Find where the given text appears and provide that cell's center as [x, y] coordinate. 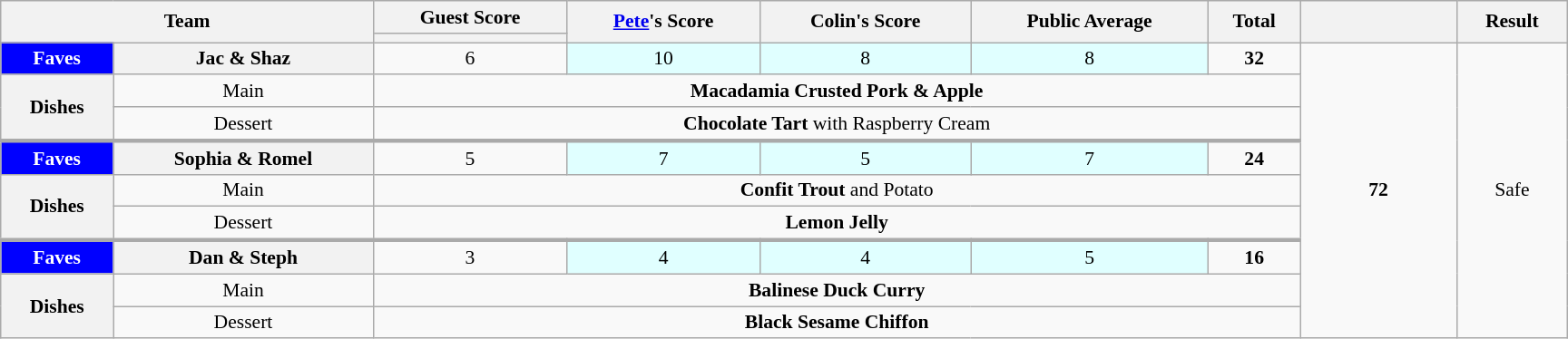
Balinese Duck Curry [837, 290]
Lemon Jelly [837, 223]
Safe [1512, 190]
Macadamia Crusted Pork & Apple [837, 92]
Chocolate Tart with Raspberry Cream [837, 123]
Guest Score [470, 17]
Black Sesame Chiffon [837, 323]
Colin's Score [866, 22]
Jac & Shaz [243, 59]
72 [1379, 190]
Team [187, 22]
Pete's Score [664, 22]
Dan & Steph [243, 257]
10 [664, 59]
16 [1254, 257]
Confit Trout and Potato [837, 190]
3 [470, 257]
Public Average [1090, 22]
Total [1254, 22]
6 [470, 59]
Sophia & Romel [243, 158]
24 [1254, 158]
Result [1512, 22]
32 [1254, 59]
